Determine the (X, Y) coordinate at the center of the cell enclosing the given text.  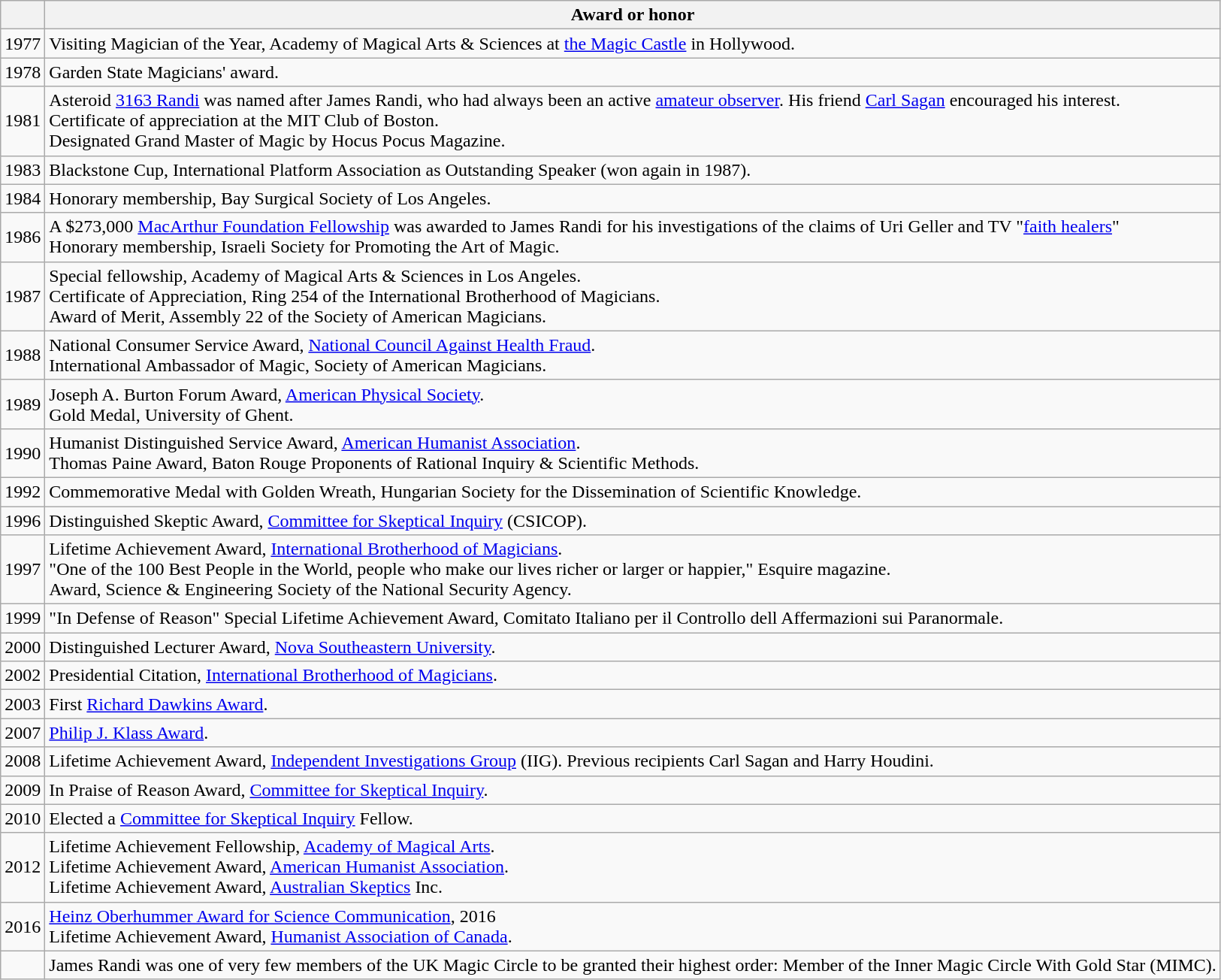
1992 (23, 492)
Commemorative Medal with Golden Wreath, Hungarian Society for the Dissemination of Scientific Knowledge. (633, 492)
1987 (23, 296)
2016 (23, 926)
Elected a Committee for Skeptical Inquiry Fellow. (633, 818)
1988 (23, 355)
Distinguished Skeptic Award, Committee for Skeptical Inquiry (CSICOP). (633, 521)
1999 (23, 619)
1989 (23, 404)
2010 (23, 818)
1996 (23, 521)
1990 (23, 452)
First Richard Dawkins Award. (633, 704)
1981 (23, 121)
2012 (23, 867)
2002 (23, 676)
1984 (23, 198)
Lifetime Achievement Award, Independent Investigations Group (IIG). Previous recipients Carl Sagan and Harry Houdini. (633, 761)
Joseph A. Burton Forum Award, American Physical Society.Gold Medal, University of Ghent. (633, 404)
2003 (23, 704)
Blackstone Cup, International Platform Association as Outstanding Speaker (won again in 1987). (633, 170)
1977 (23, 44)
Philip J. Klass Award. (633, 733)
2009 (23, 790)
In Praise of Reason Award, Committee for Skeptical Inquiry. (633, 790)
Heinz Oberhummer Award for Science Communication, 2016Lifetime Achievement Award, Humanist Association of Canada. (633, 926)
1983 (23, 170)
1997 (23, 570)
Distinguished Lecturer Award, Nova Southeastern University. (633, 647)
Presidential Citation, International Brotherhood of Magicians. (633, 676)
National Consumer Service Award, National Council Against Health Fraud.International Ambassador of Magic, Society of American Magicians. (633, 355)
2000 (23, 647)
Award or honor (633, 15)
"In Defense of Reason" Special Lifetime Achievement Award, Comitato Italiano per il Controllo dell Affermazioni sui Paranormale. (633, 619)
1986 (23, 237)
Honorary membership, Bay Surgical Society of Los Angeles. (633, 198)
Visiting Magician of the Year, Academy of Magical Arts & Sciences at the Magic Castle in Hollywood. (633, 44)
2008 (23, 761)
2007 (23, 733)
Garden State Magicians' award. (633, 72)
1978 (23, 72)
